Pinpoint the cell where the given text exists, returning its [x, y] midpoint coordinate. 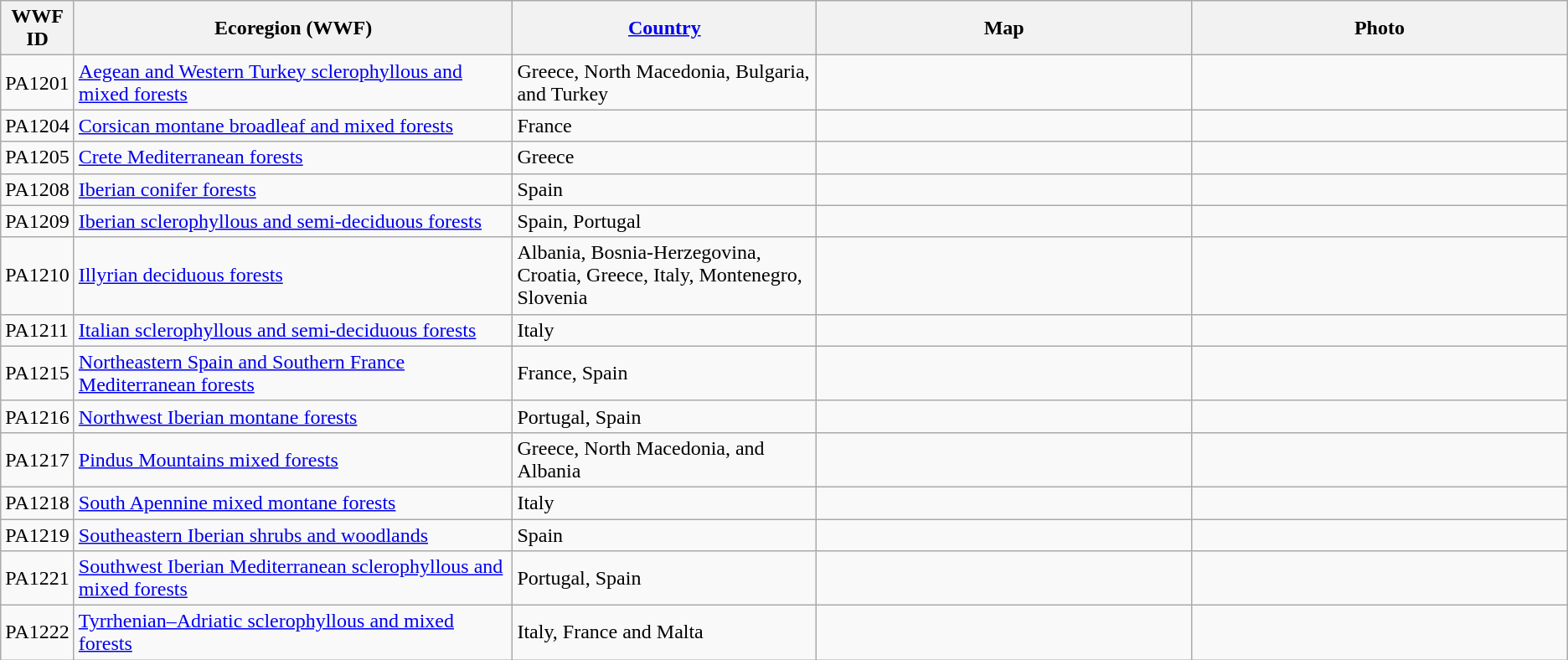
South Apennine mixed montane forests [293, 503]
WWF ID [38, 28]
PA1222 [38, 633]
PA1209 [38, 221]
Southeastern Iberian shrubs and woodlands [293, 535]
Albania, Bosnia-Herzegovina, Croatia, Greece, Italy, Montenegro, Slovenia [665, 276]
PA1215 [38, 374]
Northwest Iberian montane forests [293, 416]
Iberian sclerophyllous and semi-deciduous forests [293, 221]
Aegean and Western Turkey sclerophyllous and mixed forests [293, 82]
Illyrian deciduous forests [293, 276]
Ecoregion (WWF) [293, 28]
France, Spain [665, 374]
Pindus Mountains mixed forests [293, 459]
Tyrrhenian–Adriatic sclerophyllous and mixed forests [293, 633]
Map [1004, 28]
France [665, 126]
PA1205 [38, 157]
Crete Mediterranean forests [293, 157]
PA1217 [38, 459]
Southwest Iberian Mediterranean sclerophyllous and mixed forests [293, 578]
PA1218 [38, 503]
Italy, France and Malta [665, 633]
PA1204 [38, 126]
Greece, North Macedonia, and Albania [665, 459]
Greece, North Macedonia, Bulgaria, and Turkey [665, 82]
PA1216 [38, 416]
PA1219 [38, 535]
Country [665, 28]
PA1208 [38, 189]
PA1221 [38, 578]
Iberian conifer forests [293, 189]
Northeastern Spain and Southern France Mediterranean forests [293, 374]
Italian sclerophyllous and semi-deciduous forests [293, 330]
Corsican montane broadleaf and mixed forests [293, 126]
PA1211 [38, 330]
PA1201 [38, 82]
Greece [665, 157]
Photo [1380, 28]
PA1210 [38, 276]
Spain, Portugal [665, 221]
